From the cell containing the given text, extract its center point as [X, Y] coordinate. 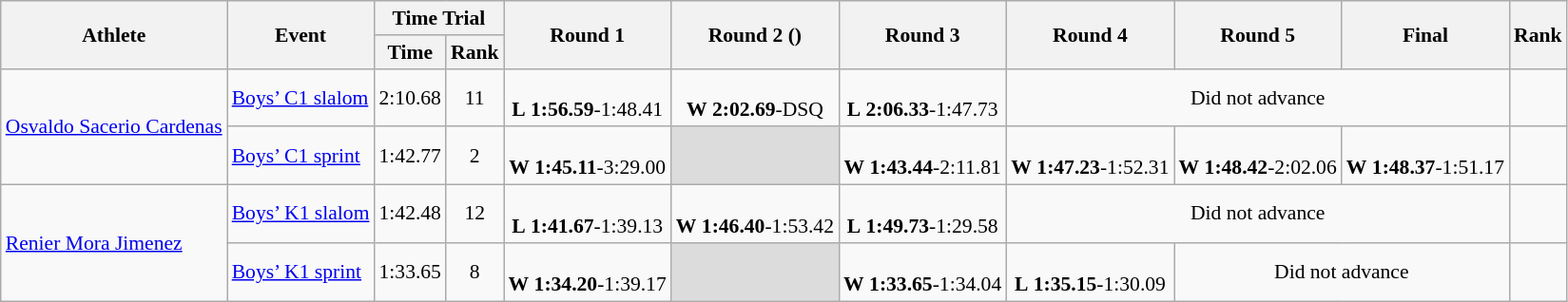
Round 2 () [755, 34]
W 2:02.69-DSQ [755, 97]
Athlete [114, 34]
L 2:06.33-1:47.73 [922, 97]
1:42.48 [409, 215]
2 [475, 156]
8 [475, 272]
Time [409, 52]
Round 4 [1090, 34]
W 1:33.65-1:34.04 [922, 272]
11 [475, 97]
Boys’ C1 sprint [300, 156]
L 1:56.59-1:48.41 [588, 97]
L 1:41.67-1:39.13 [588, 215]
12 [475, 215]
W 1:48.42-2:02.06 [1258, 156]
Boys’ C1 slalom [300, 97]
Time Trial [438, 18]
L 1:49.73-1:29.58 [922, 215]
Osvaldo Sacerio Cardenas [114, 126]
Boys’ K1 sprint [300, 272]
L 1:35.15-1:30.09 [1090, 272]
W 1:45.11-3:29.00 [588, 156]
W 1:47.23-1:52.31 [1090, 156]
W 1:48.37-1:51.17 [1425, 156]
2:10.68 [409, 97]
Round 3 [922, 34]
W 1:43.44-2:11.81 [922, 156]
1:42.77 [409, 156]
Boys’ K1 slalom [300, 215]
1:33.65 [409, 272]
Final [1425, 34]
Round 5 [1258, 34]
Round 1 [588, 34]
Renier Mora Jimenez [114, 243]
Event [300, 34]
W 1:34.20-1:39.17 [588, 272]
W 1:46.40-1:53.42 [755, 215]
